Extract the (X, Y) coordinate from the center of the cell holding the provided text.  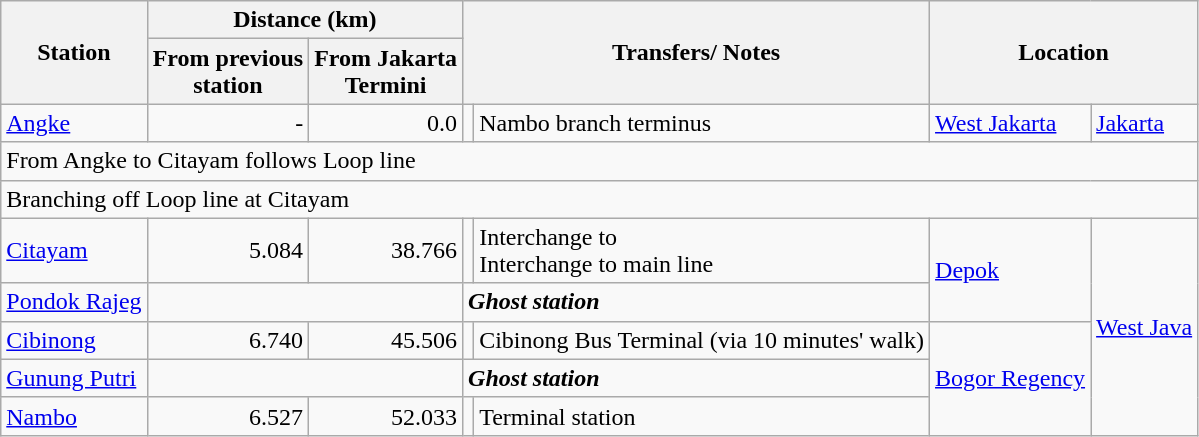
45.506 (386, 340)
Pondok Rajeg (74, 302)
Branching off Loop line at Citayam (600, 199)
Jakarta (1144, 123)
From JakartaTermini (386, 72)
West Jakarta (1010, 123)
0.0 (386, 123)
From previousstation (228, 72)
Nambo branch terminus (702, 123)
Transfers/ Notes (696, 52)
Bogor Regency (1010, 378)
Cibinong Bus Terminal (via 10 minutes' walk) (702, 340)
West Java (1144, 326)
6.527 (228, 416)
Citayam (74, 250)
Angke (74, 123)
38.766 (386, 250)
Interchange to Interchange to main line (702, 250)
Location (1064, 52)
From Angke to Citayam follows Loop line (600, 161)
6.740 (228, 340)
5.084 (228, 250)
52.033 (386, 416)
Distance (km) (304, 20)
Terminal station (702, 416)
- (228, 123)
Depok (1010, 270)
Station (74, 52)
Gunung Putri (74, 378)
Nambo (74, 416)
Cibinong (74, 340)
